Detect which cell encompasses the target text, then output its [X, Y] center coordinate. 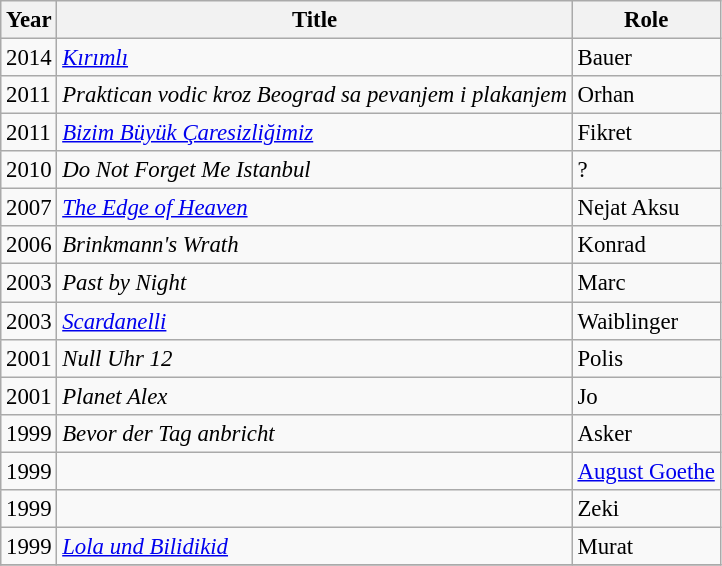
Brinkmann's Wrath [314, 245]
Waiblinger [646, 321]
Fikret [646, 133]
Lola und Bilidikid [314, 546]
Bauer [646, 58]
Marc [646, 283]
Planet Alex [314, 396]
Past by Night [314, 283]
Orhan [646, 95]
Polis [646, 358]
Zeki [646, 509]
Konrad [646, 245]
Role [646, 20]
? [646, 170]
2010 [29, 170]
Null Uhr 12 [314, 358]
2014 [29, 58]
Murat [646, 546]
2006 [29, 245]
Jo [646, 396]
Kırımlı [314, 58]
2007 [29, 208]
Title [314, 20]
The Edge of Heaven [314, 208]
Nejat Aksu [646, 208]
August Goethe [646, 471]
Praktican vodic kroz Beograd sa pevanjem i plakanjem [314, 95]
Bizim Büyük Çaresizliğimiz [314, 133]
Year [29, 20]
Scardanelli [314, 321]
Bevor der Tag anbricht [314, 433]
Do Not Forget Me Istanbul [314, 170]
Asker [646, 433]
